Pinpoint the cell where the given text exists, returning its [X, Y] midpoint coordinate. 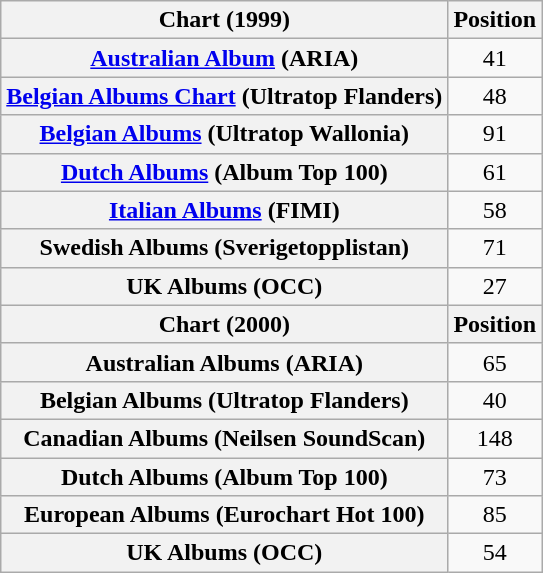
European Albums (Eurochart Hot 100) [224, 515]
91 [495, 134]
40 [495, 400]
Australian Albums (ARIA) [224, 362]
41 [495, 58]
58 [495, 210]
Chart (1999) [224, 20]
71 [495, 248]
85 [495, 515]
Italian Albums (FIMI) [224, 210]
148 [495, 438]
48 [495, 96]
Belgian Albums (Ultratop Flanders) [224, 400]
Swedish Albums (Sverigetopplistan) [224, 248]
54 [495, 553]
Australian Album (ARIA) [224, 58]
Chart (2000) [224, 324]
73 [495, 477]
65 [495, 362]
27 [495, 286]
61 [495, 172]
Belgian Albums (Ultratop Wallonia) [224, 134]
Canadian Albums (Neilsen SoundScan) [224, 438]
Belgian Albums Chart (Ultratop Flanders) [224, 96]
